For the text-containing cell, return its midpoint in (x, y) coordinate format. 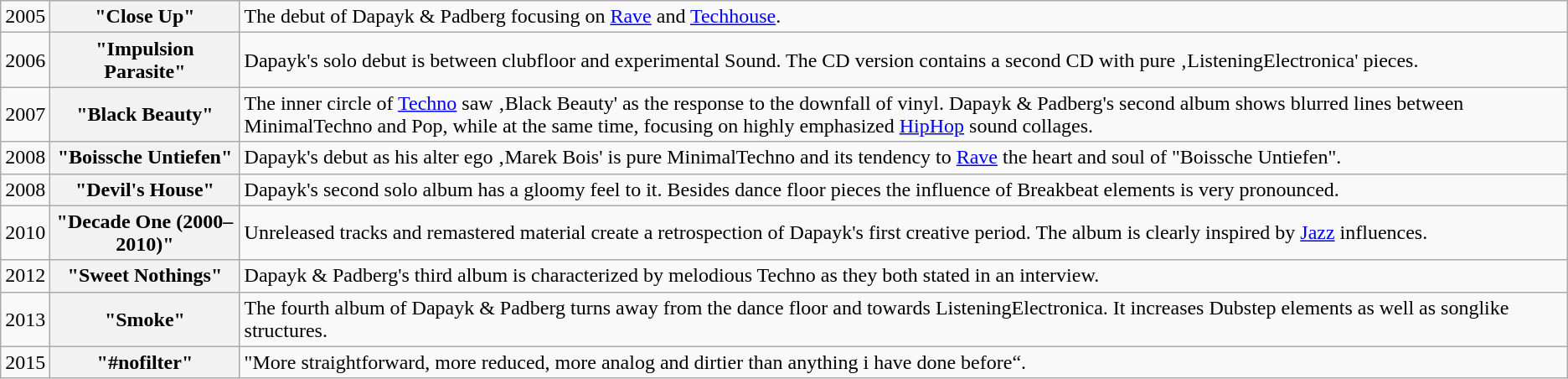
The debut of Dapayk & Padberg focusing on Rave and Techhouse. (903, 17)
Dapayk's solo debut is between clubfloor and experimental Sound. The CD version contains a second CD with pure ‚ListeningElectronica' pieces. (903, 60)
2013 (25, 319)
2012 (25, 276)
2010 (25, 233)
"Impulsion Parasite" (145, 60)
"Smoke" (145, 319)
2006 (25, 60)
"Close Up" (145, 17)
2007 (25, 114)
"Sweet Nothings" (145, 276)
"#nofilter" (145, 362)
Unreleased tracks and remastered material create a retrospection of Dapayk's first creative period. The album is clearly inspired by Jazz influences. (903, 233)
Dapayk's second solo album has a gloomy feel to it. Besides dance floor pieces the influence of Breakbeat elements is very pronounced. (903, 189)
"Boissche Untiefen" (145, 158)
Dapayk & Padberg's third album is characterized by melodious Techno as they both stated in an interview. (903, 276)
"Decade One (2000–2010)" (145, 233)
"Black Beauty" (145, 114)
2005 (25, 17)
2015 (25, 362)
Dapayk's debut as his alter ego ‚Marek Bois' is pure MinimalTechno and its tendency to Rave the heart and soul of "Boissche Untiefen". (903, 158)
"Devil's House" (145, 189)
"More straightforward, more reduced, more analog and dirtier than anything i have done before“. (903, 362)
